Return the (x, y) coordinate for the center point of the cell that contains the specified text.  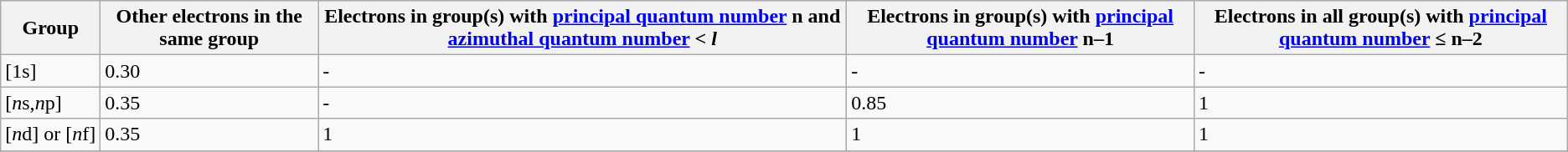
Electrons in group(s) with principal quantum number n–1 (1020, 28)
Group (50, 28)
0.85 (1020, 103)
[nd] or [nf] (50, 134)
[1s] (50, 71)
Electrons in group(s) with principal quantum number n and azimuthal quantum number < l (583, 28)
0.30 (209, 71)
Other electrons in the same group (209, 28)
[ns,np] (50, 103)
Electrons in all group(s) with principal quantum number ≤ n–2 (1380, 28)
